Provide the [X, Y] coordinate of the cell's center where the given text is located.  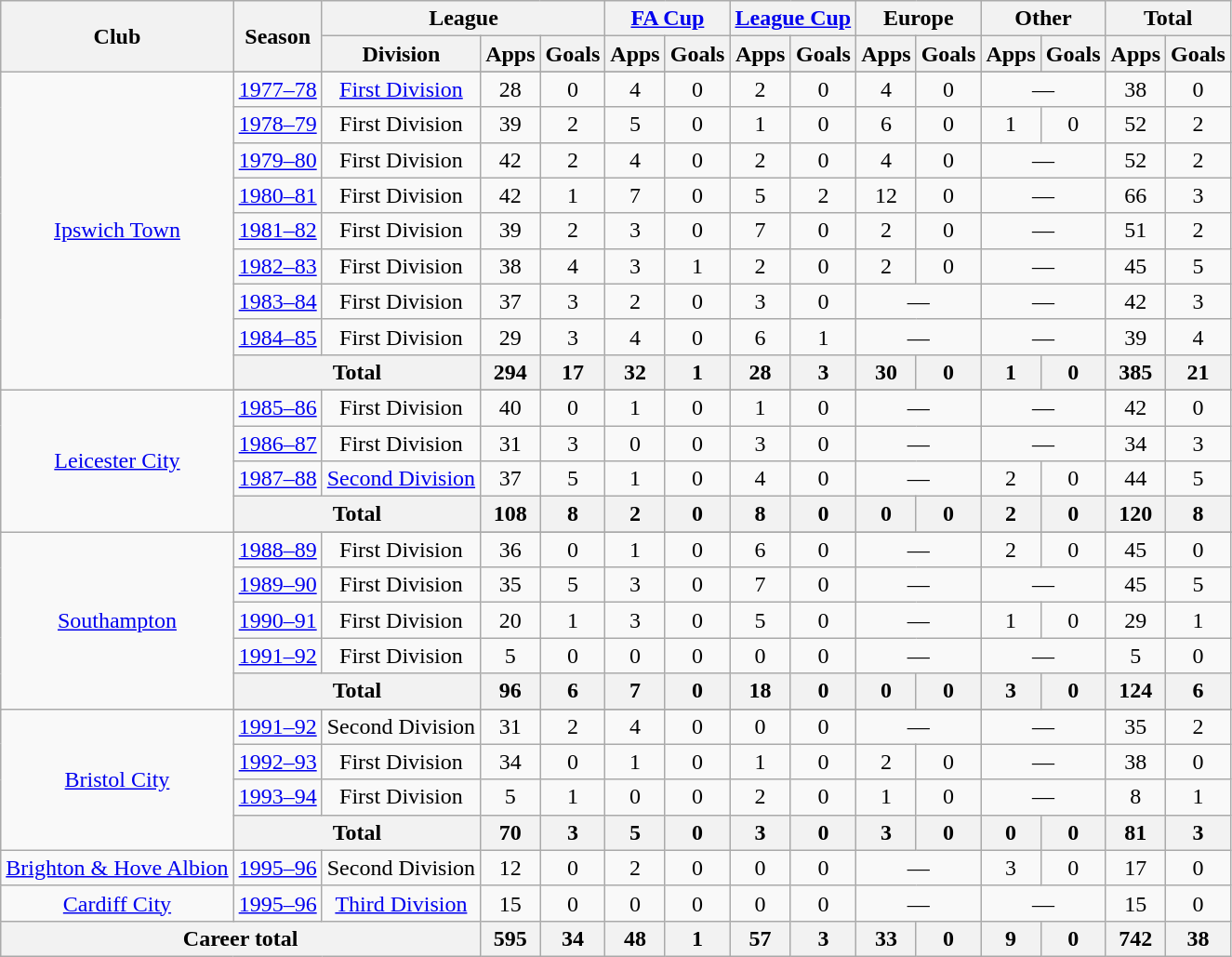
9 [1011, 938]
32 [635, 372]
League [463, 19]
1989–90 [277, 585]
108 [510, 514]
Cardiff City [117, 903]
1984–85 [277, 337]
Other [1043, 19]
Leicester City [117, 460]
FA Cup [668, 19]
51 [1135, 231]
1992–93 [277, 762]
742 [1135, 938]
1977–78 [277, 89]
1982–83 [277, 266]
Season [277, 36]
40 [510, 407]
1981–82 [277, 231]
120 [1135, 514]
1987–88 [277, 479]
1980–81 [277, 195]
1986–87 [277, 444]
Career total [241, 938]
18 [761, 691]
66 [1135, 195]
Europe [919, 19]
1990–91 [277, 620]
385 [1135, 372]
Club [117, 36]
96 [510, 691]
League Cup [793, 19]
Bristol City [117, 779]
294 [510, 372]
Southampton [117, 620]
Division [401, 54]
1983–84 [277, 301]
20 [510, 620]
Brighton & Hove Albion [117, 868]
21 [1199, 372]
36 [510, 550]
1993–94 [277, 797]
Third Division [401, 903]
595 [510, 938]
48 [635, 938]
1978–79 [277, 125]
1979–80 [277, 160]
57 [761, 938]
1985–86 [277, 407]
124 [1135, 691]
81 [1135, 832]
Ipswich Town [117, 231]
33 [886, 938]
44 [1135, 479]
70 [510, 832]
1988–89 [277, 550]
30 [886, 372]
